For the text-containing cell, return its midpoint in [x, y] coordinate format. 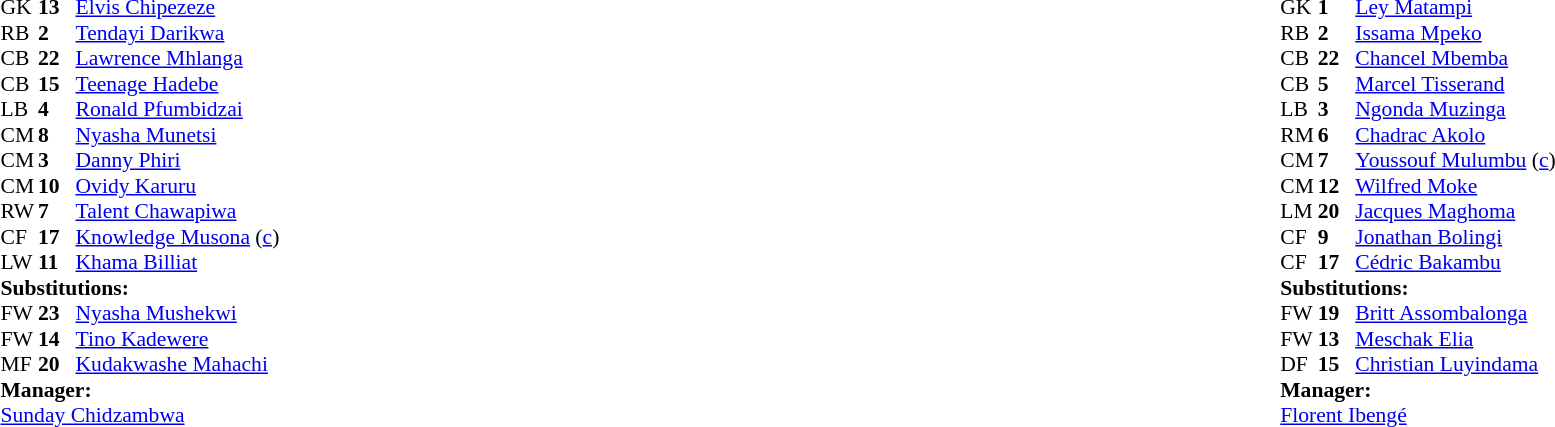
MF [19, 365]
Ovidy Karuru [178, 186]
DF [1299, 365]
23 [57, 313]
Manager: [140, 390]
LW [19, 263]
6 [1337, 135]
Teenage Hadebe [178, 84]
12 [1337, 186]
Khama Billiat [178, 263]
Danny Phiri [178, 161]
Kudakwashe Mahachi [178, 365]
Nyasha Munetsi [178, 135]
19 [1337, 313]
11 [57, 263]
Knowledge Musona (c) [178, 237]
LM [1299, 211]
5 [1337, 84]
9 [1337, 237]
8 [57, 135]
14 [57, 339]
Ronald Pfumbidzai [178, 109]
13 [1337, 339]
Substitutions: [140, 288]
Nyasha Mushekwi [178, 313]
Lawrence Mhlanga [178, 59]
RW [19, 211]
Tendayi Darikwa [178, 33]
10 [57, 186]
4 [57, 109]
Tino Kadewere [178, 339]
Talent Chawapiwa [178, 211]
RM [1299, 135]
